Return the (X, Y) coordinate for the center point of the cell that contains the specified text.  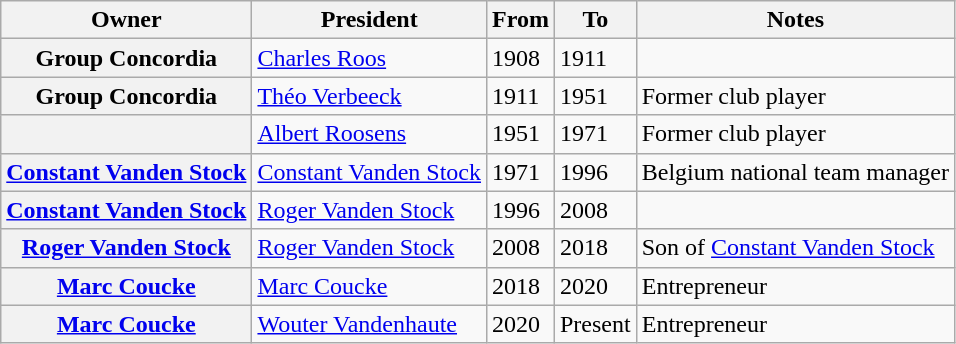
1908 (521, 58)
Albert Roosens (370, 134)
Belgium national team manager (795, 172)
Present (595, 324)
Owner (126, 20)
Wouter Vandenhaute (370, 324)
Théo Verbeeck (370, 96)
Son of Constant Vanden Stock (795, 248)
President (370, 20)
To (595, 20)
Notes (795, 20)
From (521, 20)
Charles Roos (370, 58)
